Provide the (X, Y) coordinate of the cell's center where the given text is located.  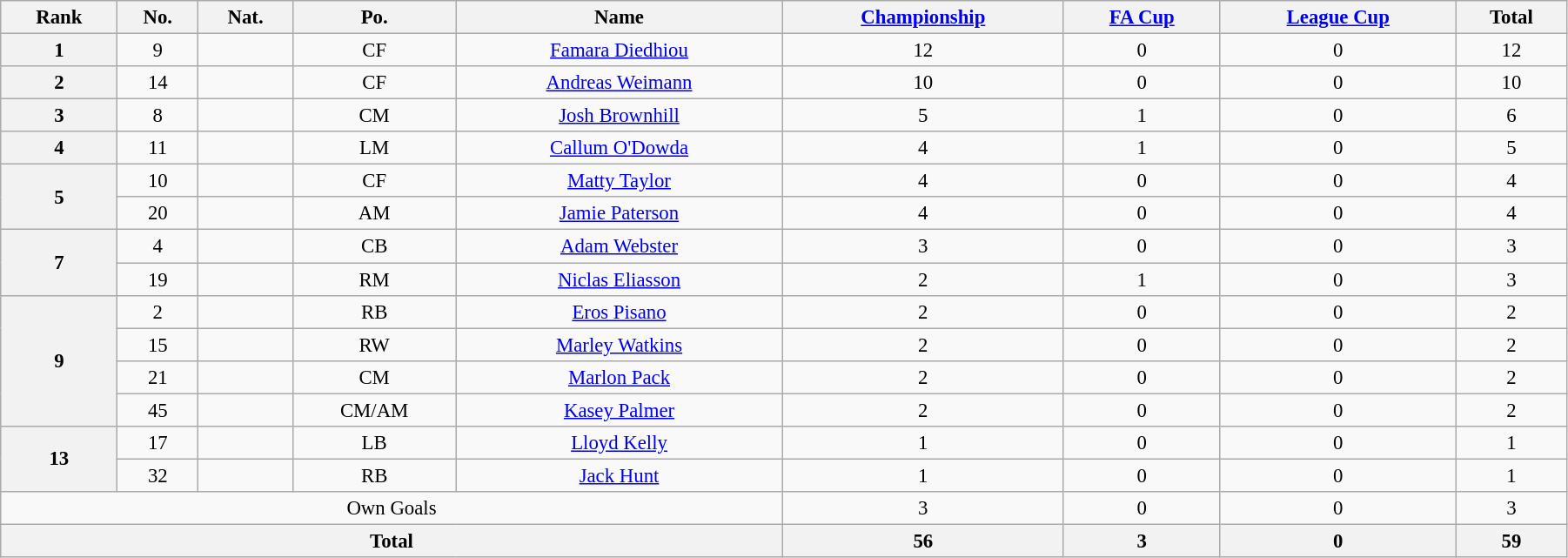
Eros Pisano (620, 312)
Po. (374, 17)
19 (158, 279)
Rank (59, 17)
LM (374, 148)
No. (158, 17)
AM (374, 213)
Niclas Eliasson (620, 279)
Marlon Pack (620, 377)
8 (158, 116)
Own Goals (392, 508)
59 (1511, 541)
CB (374, 246)
Adam Webster (620, 246)
7 (59, 263)
Lloyd Kelly (620, 443)
Jack Hunt (620, 475)
LB (374, 443)
Marley Watkins (620, 345)
21 (158, 377)
FA Cup (1142, 17)
Championship (922, 17)
56 (922, 541)
CM/AM (374, 410)
17 (158, 443)
League Cup (1338, 17)
20 (158, 213)
RW (374, 345)
Josh Brownhill (620, 116)
Callum O'Dowda (620, 148)
13 (59, 460)
6 (1511, 116)
32 (158, 475)
RM (374, 279)
Matty Taylor (620, 181)
15 (158, 345)
Andreas Weimann (620, 83)
Kasey Palmer (620, 410)
14 (158, 83)
Nat. (245, 17)
Famara Diedhiou (620, 50)
Jamie Paterson (620, 213)
45 (158, 410)
11 (158, 148)
Name (620, 17)
